From the cell containing the given text, extract its center point as [x, y] coordinate. 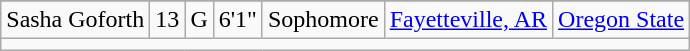
Fayetteville, AR [468, 20]
6'1" [238, 20]
Sophomore [323, 20]
Sasha Goforth [76, 20]
Oregon State [622, 20]
13 [168, 20]
G [199, 20]
